Find where the given text appears and provide that cell's center as [X, Y] coordinate. 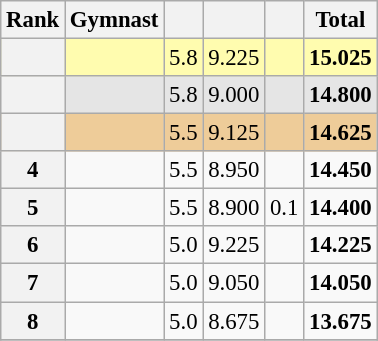
8.675 [234, 321]
9.125 [234, 133]
8 [33, 321]
13.675 [340, 321]
8.900 [234, 208]
Gymnast [114, 20]
7 [33, 283]
14.400 [340, 208]
14.450 [340, 170]
14.625 [340, 133]
Total [340, 20]
9.050 [234, 283]
8.950 [234, 170]
14.225 [340, 245]
0.1 [284, 208]
14.050 [340, 283]
15.025 [340, 58]
9.000 [234, 95]
6 [33, 245]
Rank [33, 20]
14.800 [340, 95]
5 [33, 208]
4 [33, 170]
